Output the (x, y) coordinate of the center of the cell containing the given text.  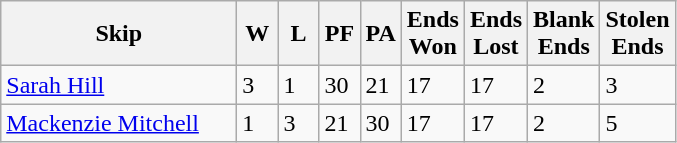
Ends Lost (496, 34)
Skip (119, 34)
5 (638, 123)
L (298, 34)
W (258, 34)
Stolen Ends (638, 34)
Ends Won (432, 34)
Sarah Hill (119, 85)
PA (380, 34)
Mackenzie Mitchell (119, 123)
Blank Ends (564, 34)
PF (340, 34)
